Return the (x, y) coordinate for the center point of the cell that contains the specified text.  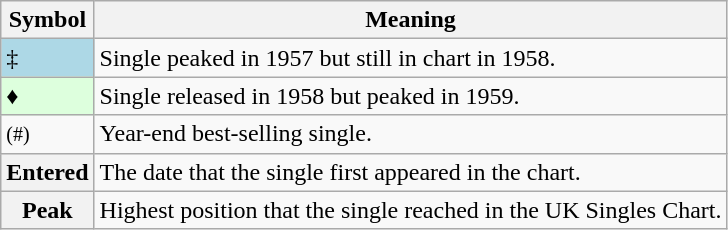
Highest position that the single reached in the UK Singles Chart. (410, 210)
‡ (48, 58)
The date that the single first appeared in the chart. (410, 172)
Year-end best-selling single. (410, 134)
(#) (48, 134)
Entered (48, 172)
Peak (48, 210)
Single peaked in 1957 but still in chart in 1958. (410, 58)
Single released in 1958 but peaked in 1959. (410, 96)
Meaning (410, 20)
Symbol (48, 20)
♦ (48, 96)
